Provide the [X, Y] coordinate of the cell's center where the given text is located.  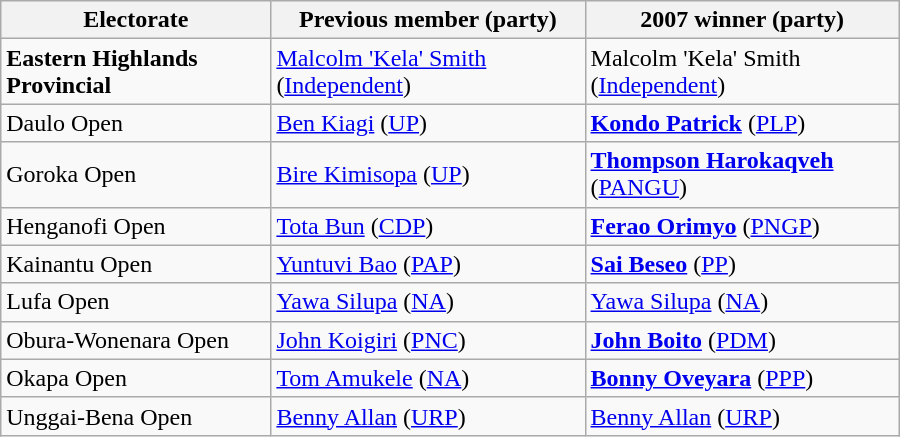
Ben Kiagi (UP) [428, 123]
Unggai-Bena Open [136, 416]
Electorate [136, 20]
Obura-Wonenara Open [136, 340]
Tom Amukele (NA) [428, 378]
Henganofi Open [136, 226]
Bire Kimisopa (UP) [428, 174]
Kondo Patrick (PLP) [742, 123]
John Koigiri (PNC) [428, 340]
Yuntuvi Bao (PAP) [428, 264]
Daulo Open [136, 123]
2007 winner (party) [742, 20]
John Boito (PDM) [742, 340]
Okapa Open [136, 378]
Thompson Harokaqveh (PANGU) [742, 174]
Previous member (party) [428, 20]
Ferao Orimyo (PNGP) [742, 226]
Sai Beseo (PP) [742, 264]
Bonny Oveyara (PPP) [742, 378]
Goroka Open [136, 174]
Lufa Open [136, 302]
Tota Bun (CDP) [428, 226]
Kainantu Open [136, 264]
Eastern Highlands Provincial [136, 72]
